Detect which cell encompasses the target text, then output its (X, Y) center coordinate. 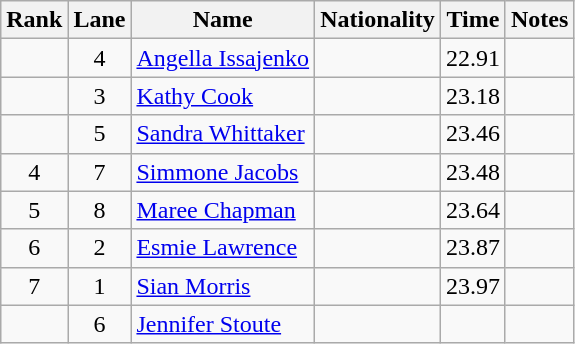
Sian Morris (223, 286)
3 (100, 96)
Sandra Whittaker (223, 134)
Kathy Cook (223, 96)
Rank (34, 20)
23.64 (472, 210)
23.87 (472, 248)
Angella Issajenko (223, 58)
Time (472, 20)
Jennifer Stoute (223, 324)
Nationality (378, 20)
Lane (100, 20)
23.18 (472, 96)
1 (100, 286)
2 (100, 248)
Esmie Lawrence (223, 248)
22.91 (472, 58)
23.97 (472, 286)
Notes (539, 20)
Simmone Jacobs (223, 172)
Name (223, 20)
8 (100, 210)
23.48 (472, 172)
23.46 (472, 134)
Maree Chapman (223, 210)
